Provide the [x, y] coordinate of the cell's center where the given text is located.  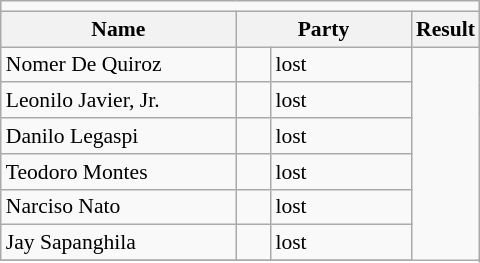
Name [118, 29]
Teodoro Montes [118, 172]
Result [446, 29]
Jay Sapanghila [118, 243]
Party [324, 29]
Danilo Legaspi [118, 136]
Leonilo Javier, Jr. [118, 101]
Narciso Nato [118, 207]
Nomer De Quiroz [118, 65]
